Output the (X, Y) coordinate of the center of the cell containing the given text.  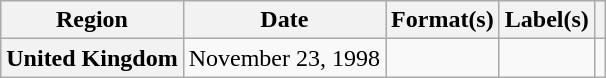
November 23, 1998 (284, 58)
United Kingdom (92, 58)
Date (284, 20)
Region (92, 20)
Format(s) (443, 20)
Label(s) (546, 20)
